Locate the cell with the specified text and output its (X, Y) center coordinate. 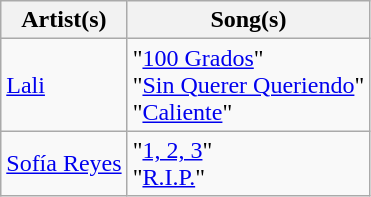
Sofía Reyes (64, 164)
"1, 2, 3""R.I.P." (248, 164)
Song(s) (248, 20)
Lali (64, 85)
"100 Grados""Sin Querer Queriendo""Caliente" (248, 85)
Artist(s) (64, 20)
